Detect which cell encompasses the target text, then output its (x, y) center coordinate. 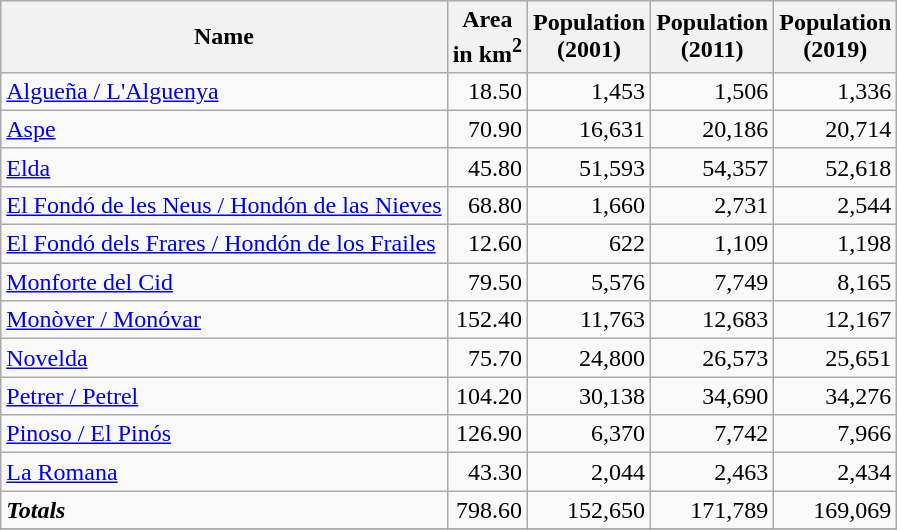
54,357 (712, 167)
6,370 (590, 434)
1,198 (836, 244)
Aspe (224, 129)
1,109 (712, 244)
El Fondó dels Frares / Hondón de los Frailes (224, 244)
La Romana (224, 472)
152,650 (590, 510)
5,576 (590, 282)
25,651 (836, 358)
79.50 (487, 282)
12.60 (487, 244)
51,593 (590, 167)
75.70 (487, 358)
2,544 (836, 205)
Monforte del Cid (224, 282)
Areain km2 (487, 37)
7,966 (836, 434)
26,573 (712, 358)
152.40 (487, 320)
1,506 (712, 91)
12,683 (712, 320)
20,714 (836, 129)
2,434 (836, 472)
798.60 (487, 510)
52,618 (836, 167)
20,186 (712, 129)
104.20 (487, 396)
68.80 (487, 205)
Novelda (224, 358)
2,731 (712, 205)
7,742 (712, 434)
34,690 (712, 396)
Elda (224, 167)
70.90 (487, 129)
Population(2001) (590, 37)
126.90 (487, 434)
11,763 (590, 320)
Name (224, 37)
Pinoso / El Pinós (224, 434)
622 (590, 244)
171,789 (712, 510)
16,631 (590, 129)
18.50 (487, 91)
1,336 (836, 91)
34,276 (836, 396)
43.30 (487, 472)
7,749 (712, 282)
45.80 (487, 167)
Totals (224, 510)
24,800 (590, 358)
Petrer / Petrel (224, 396)
Monòver / Monóvar (224, 320)
30,138 (590, 396)
Algueña / L'Alguenya (224, 91)
2,044 (590, 472)
2,463 (712, 472)
Population(2019) (836, 37)
Population(2011) (712, 37)
12,167 (836, 320)
1,453 (590, 91)
1,660 (590, 205)
El Fondó de les Neus / Hondón de las Nieves (224, 205)
169,069 (836, 510)
8,165 (836, 282)
